Output the [X, Y] coordinate of the center of the cell containing the given text.  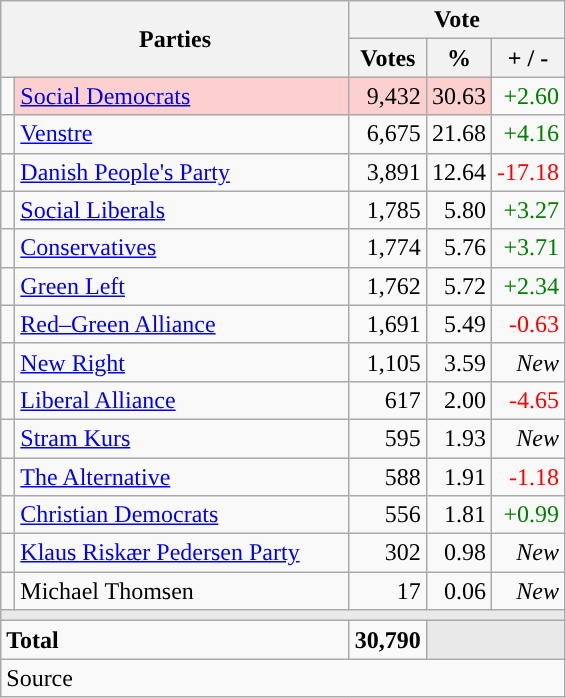
5.80 [458, 210]
Vote [456, 20]
Klaus Riskær Pedersen Party [182, 553]
3.59 [458, 362]
21.68 [458, 134]
-17.18 [528, 172]
0.06 [458, 591]
+3.71 [528, 248]
0.98 [458, 553]
595 [388, 438]
1,691 [388, 324]
5.72 [458, 286]
1,774 [388, 248]
Michael Thomsen [182, 591]
Venstre [182, 134]
1.91 [458, 477]
Social Democrats [182, 96]
5.49 [458, 324]
-4.65 [528, 400]
New Right [182, 362]
Danish People's Party [182, 172]
The Alternative [182, 477]
1.93 [458, 438]
9,432 [388, 96]
+4.16 [528, 134]
Liberal Alliance [182, 400]
Social Liberals [182, 210]
556 [388, 515]
Source [283, 678]
3,891 [388, 172]
5.76 [458, 248]
Votes [388, 58]
+2.60 [528, 96]
+0.99 [528, 515]
Conservatives [182, 248]
1,762 [388, 286]
-1.18 [528, 477]
30,790 [388, 640]
2.00 [458, 400]
Red–Green Alliance [182, 324]
1,105 [388, 362]
% [458, 58]
588 [388, 477]
+2.34 [528, 286]
302 [388, 553]
+ / - [528, 58]
30.63 [458, 96]
Stram Kurs [182, 438]
617 [388, 400]
-0.63 [528, 324]
Christian Democrats [182, 515]
12.64 [458, 172]
+3.27 [528, 210]
Green Left [182, 286]
1.81 [458, 515]
Total [176, 640]
6,675 [388, 134]
1,785 [388, 210]
17 [388, 591]
Parties [176, 39]
